Identify which cell holds the provided text, then report its (x, y) central coordinate. 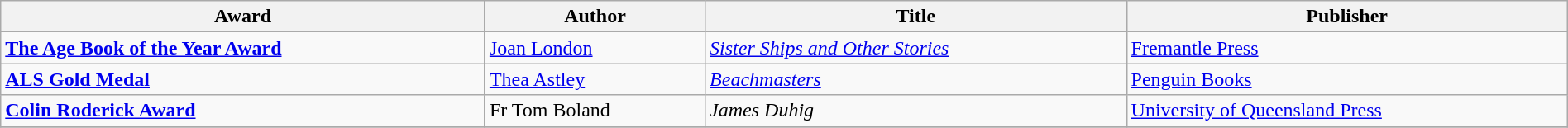
Colin Roderick Award (243, 111)
Beachmasters (916, 79)
Joan London (595, 48)
Fr Tom Boland (595, 111)
Penguin Books (1346, 79)
The Age Book of the Year Award (243, 48)
Thea Astley (595, 79)
Author (595, 17)
Award (243, 17)
University of Queensland Press (1346, 111)
Fremantle Press (1346, 48)
Title (916, 17)
Sister Ships and Other Stories (916, 48)
Publisher (1346, 17)
ALS Gold Medal (243, 79)
James Duhig (916, 111)
